Provide the [X, Y] coordinate of the cell's center where the given text is located.  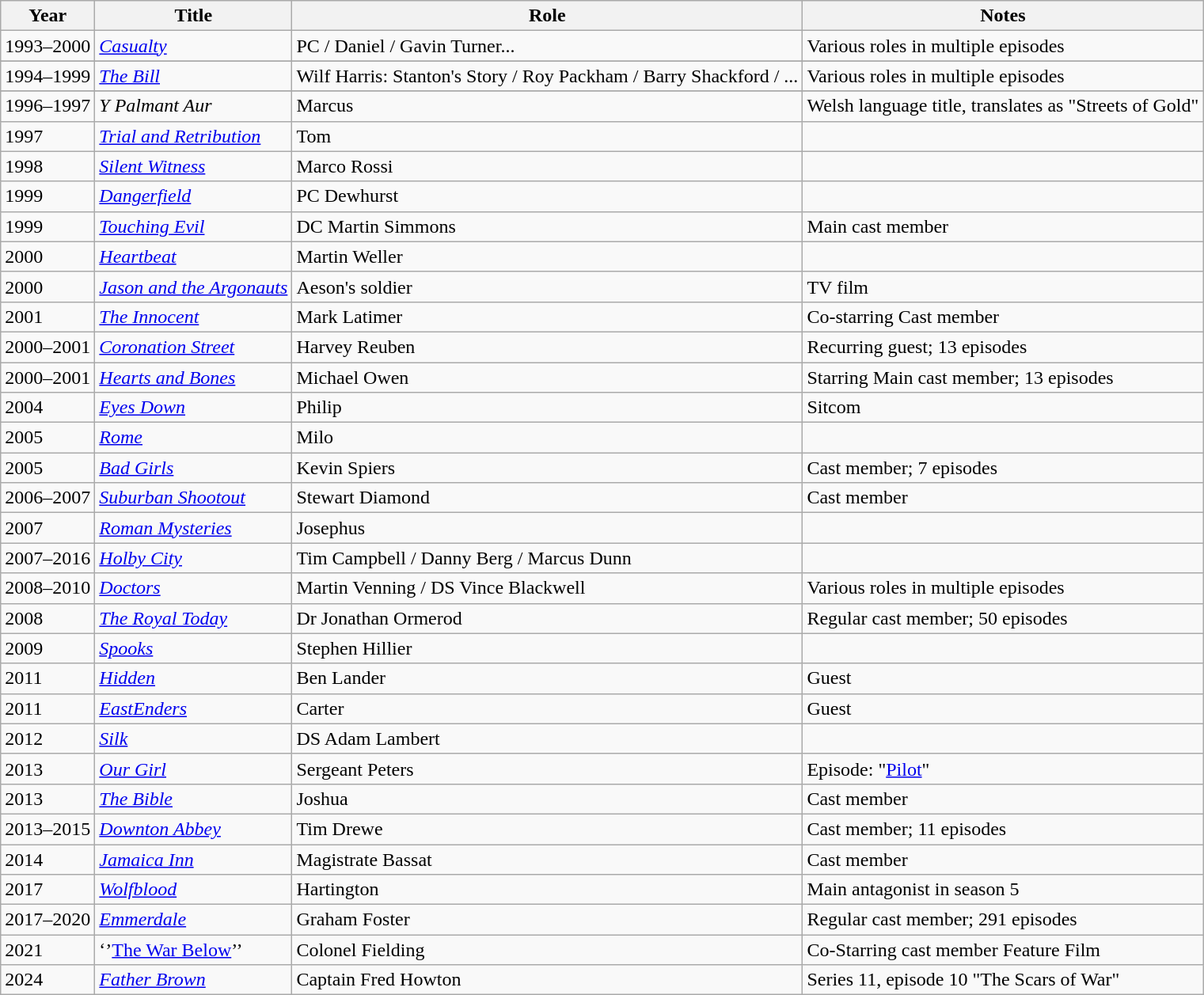
PC Dewhurst [548, 196]
Jamaica Inn [193, 859]
Our Girl [193, 769]
Regular cast member; 291 episodes [1003, 920]
Graham Foster [548, 920]
Emmerdale [193, 920]
Starring Main cast member; 13 episodes [1003, 378]
2004 [47, 408]
Kevin Spiers [548, 468]
Hartington [548, 890]
2007–2016 [47, 558]
Suburban Shootout [193, 498]
Y Palmant Aur [193, 106]
1994–1999 [47, 76]
Marcus [548, 106]
Heartbeat [193, 256]
DC Martin Simmons [548, 226]
2009 [47, 648]
2006–2007 [47, 498]
Colonel Fielding [548, 950]
EastEnders [193, 708]
2017 [47, 890]
The Bible [193, 799]
Ben Lander [548, 678]
Milo [548, 438]
DS Adam Lambert [548, 739]
Martin Venning / DS Vince Blackwell [548, 588]
Silent Witness [193, 166]
Notes [1003, 16]
Stephen Hillier [548, 648]
‘’The War Below’’ [193, 950]
1997 [47, 136]
Year [47, 16]
Recurring guest; 13 episodes [1003, 347]
Joshua [548, 799]
Co-starring Cast member [1003, 317]
Spooks [193, 648]
2012 [47, 739]
Coronation Street [193, 347]
Tom [548, 136]
Downton Abbey [193, 829]
Carter [548, 708]
Wolfblood [193, 890]
2021 [47, 950]
Rome [193, 438]
Marco Rossi [548, 166]
Sergeant Peters [548, 769]
2017–2020 [47, 920]
Role [548, 16]
PC / Daniel / Gavin Turner... [548, 46]
Welsh language title, translates as "Streets of Gold" [1003, 106]
Regular cast member; 50 episodes [1003, 618]
2007 [47, 528]
Tim Drewe [548, 829]
Main antagonist in season 5 [1003, 890]
Magistrate Bassat [548, 859]
Touching Evil [193, 226]
Wilf Harris: Stanton's Story / Roy Packham / Barry Shackford / ... [548, 76]
2001 [47, 317]
2008 [47, 618]
The Innocent [193, 317]
2008–2010 [47, 588]
Holby City [193, 558]
Eyes Down [193, 408]
2014 [47, 859]
Co-Starring cast member Feature Film [1003, 950]
Dr Jonathan Ormerod [548, 618]
Hearts and Bones [193, 378]
Hidden [193, 678]
Jason and the Argonauts [193, 287]
Josephus [548, 528]
Tim Campbell / Danny Berg / Marcus Dunn [548, 558]
Sitcom [1003, 408]
Aeson's soldier [548, 287]
Cast member; 7 episodes [1003, 468]
1996–1997 [47, 106]
2024 [47, 980]
Philip [548, 408]
1993–2000 [47, 46]
Bad Girls [193, 468]
Harvey Reuben [548, 347]
Dangerfield [193, 196]
Silk [193, 739]
Roman Mysteries [193, 528]
Father Brown [193, 980]
TV film [1003, 287]
Series 11, episode 10 "The Scars of War" [1003, 980]
Episode: "Pilot" [1003, 769]
The Bill [193, 76]
Cast member; 11 episodes [1003, 829]
Stewart Diamond [548, 498]
Martin Weller [548, 256]
The Royal Today [193, 618]
Title [193, 16]
Mark Latimer [548, 317]
Doctors [193, 588]
Casualty [193, 46]
2013–2015 [47, 829]
Captain Fred Howton [548, 980]
Michael Owen [548, 378]
Main cast member [1003, 226]
1998 [47, 166]
Trial and Retribution [193, 136]
